Locate the cell with the specified text and output its [x, y] center coordinate. 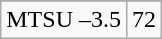
72 [144, 20]
MTSU –3.5 [64, 20]
